Provide the [x, y] coordinate of the cell's center where the given text is located.  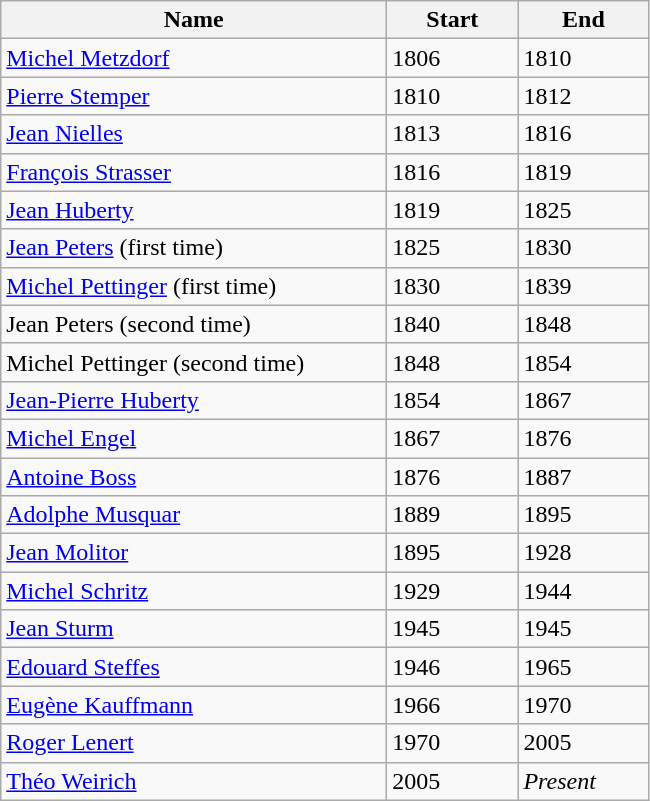
Roger Lenert [194, 743]
Michel Metzdorf [194, 58]
Jean-Pierre Huberty [194, 400]
Michel Pettinger (first time) [194, 286]
Edouard Steffes [194, 667]
1929 [452, 591]
Antoine Boss [194, 477]
1840 [452, 324]
1806 [452, 58]
Jean Molitor [194, 553]
1928 [584, 553]
Michel Pettinger (second time) [194, 362]
Michel Schritz [194, 591]
Théo Weirich [194, 781]
Adolphe Musquar [194, 515]
Jean Nielles [194, 134]
Michel Engel [194, 438]
1889 [452, 515]
1839 [584, 286]
Start [452, 20]
Present [584, 781]
1965 [584, 667]
1812 [584, 96]
Jean Peters (second time) [194, 324]
1946 [452, 667]
François Strasser [194, 172]
Jean Peters (first time) [194, 248]
End [584, 20]
1944 [584, 591]
1887 [584, 477]
Jean Sturm [194, 629]
Pierre Stemper [194, 96]
1966 [452, 705]
Eugène Kauffmann [194, 705]
Name [194, 20]
1813 [452, 134]
Jean Huberty [194, 210]
